For the text-containing cell, return its midpoint in [x, y] coordinate format. 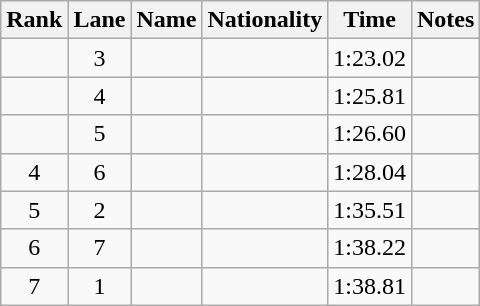
Time [370, 20]
Rank [34, 20]
Lane [100, 20]
1:26.60 [370, 134]
Nationality [265, 20]
Name [166, 20]
1:28.04 [370, 172]
Notes [445, 20]
1:35.51 [370, 210]
1:25.81 [370, 96]
3 [100, 58]
1 [100, 286]
1:23.02 [370, 58]
1:38.81 [370, 286]
1:38.22 [370, 248]
2 [100, 210]
